Extract the (X, Y) coordinate from the center of the cell holding the provided text.  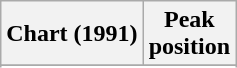
Chart (1991) (72, 34)
Peak position (189, 34)
